Extract the [X, Y] coordinate from the center of the cell holding the provided text.  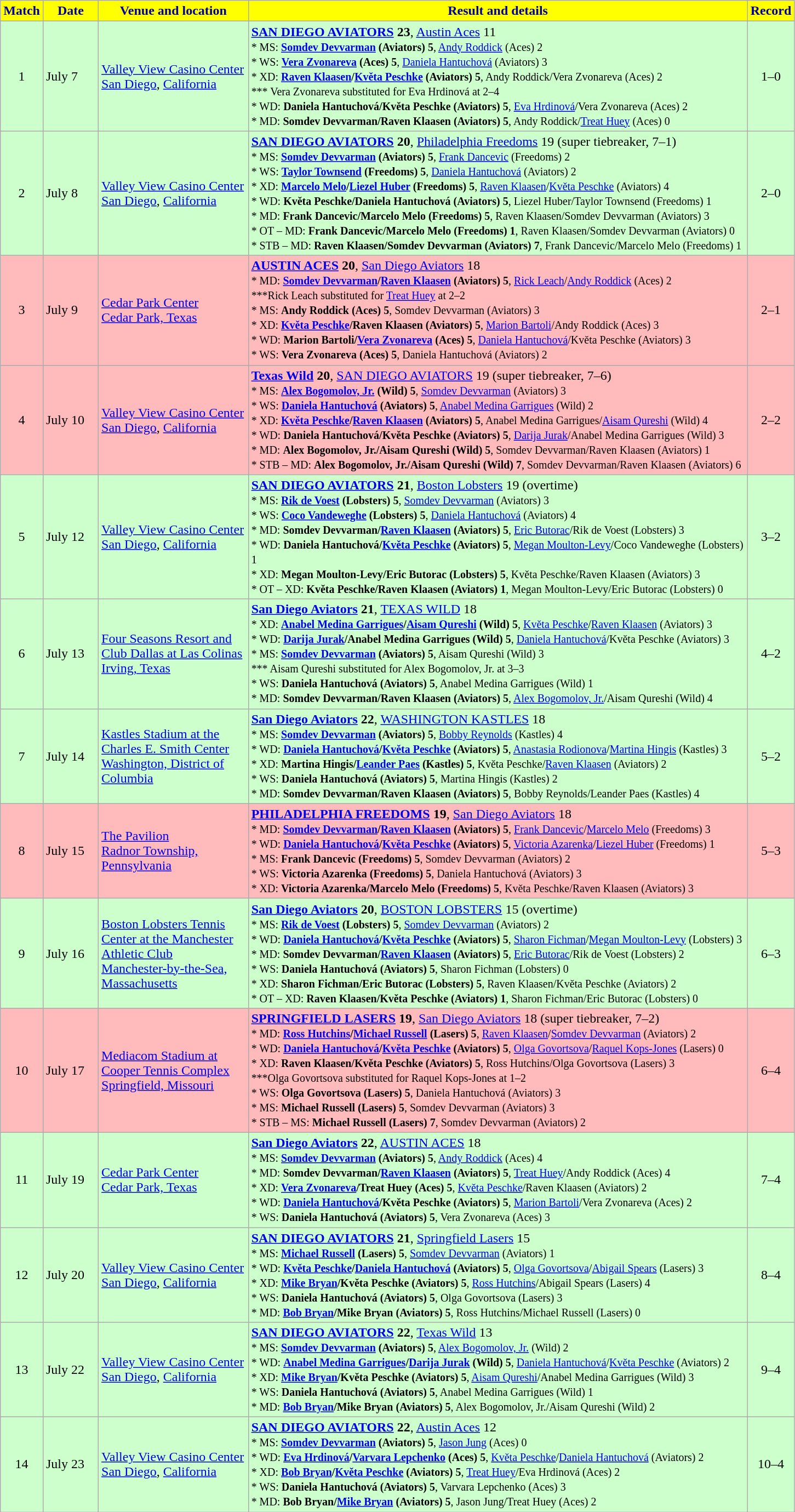
July 9 [70, 310]
Venue and location [174, 11]
4–2 [771, 654]
The PavilionRadnor Township, Pennsylvania [174, 851]
12 [22, 1275]
2 [22, 193]
5–3 [771, 851]
July 12 [70, 537]
2–0 [771, 193]
July 8 [70, 193]
13 [22, 1370]
8–4 [771, 1275]
1 [22, 76]
6–4 [771, 1070]
1–0 [771, 76]
4 [22, 420]
5 [22, 537]
July 7 [70, 76]
Match [22, 11]
Result and details [497, 11]
July 14 [70, 756]
9–4 [771, 1370]
10 [22, 1070]
July 23 [70, 1464]
July 15 [70, 851]
Boston Lobsters Tennis Center at the Manchester Athletic ClubManchester-by-the-Sea, Massachusetts [174, 953]
Four Seasons Resort and Club Dallas at Las ColinasIrving, Texas [174, 654]
July 19 [70, 1179]
10–4 [771, 1464]
Kastles Stadium at the Charles E. Smith CenterWashington, District of Columbia [174, 756]
July 16 [70, 953]
July 13 [70, 654]
July 10 [70, 420]
6–3 [771, 953]
3–2 [771, 537]
July 20 [70, 1275]
11 [22, 1179]
6 [22, 654]
8 [22, 851]
Date [70, 11]
3 [22, 310]
July 17 [70, 1070]
7 [22, 756]
2–1 [771, 310]
14 [22, 1464]
7–4 [771, 1179]
Mediacom Stadium at Cooper Tennis ComplexSpringfield, Missouri [174, 1070]
July 22 [70, 1370]
9 [22, 953]
Record [771, 11]
2–2 [771, 420]
5–2 [771, 756]
